Output the [x, y] coordinate of the center of the cell containing the given text.  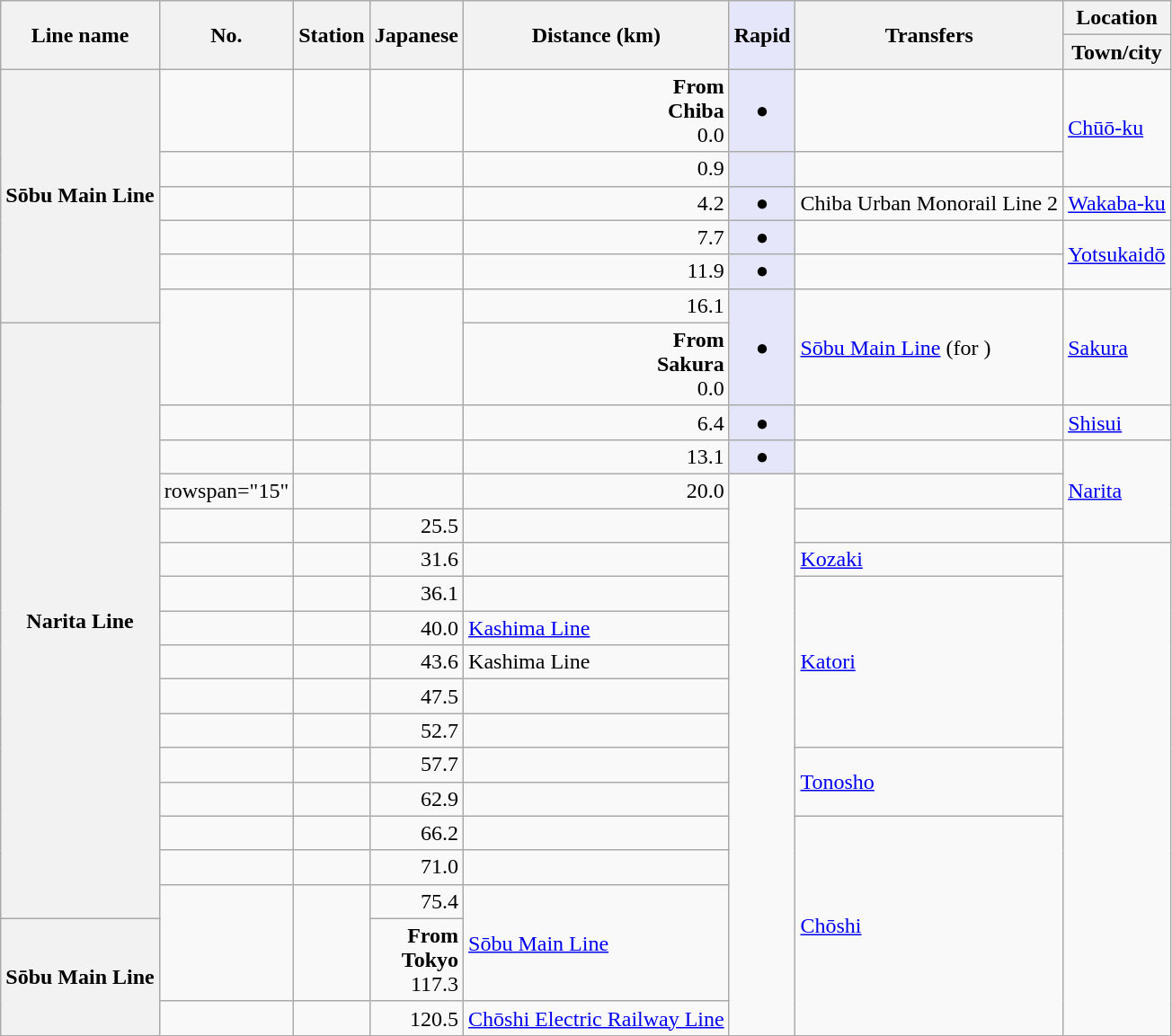
Sakura [1117, 347]
No. [226, 35]
25.5 [416, 526]
4.2 [597, 203]
13.1 [597, 456]
Shisui [1117, 422]
Sōbu Main Line (for ) [929, 347]
120.5 [416, 1018]
20.0 [597, 491]
Transfers [929, 35]
75.4 [416, 901]
FromChiba0.0 [597, 111]
Chiba Urban Monorail Line 2 [929, 203]
Katori [929, 662]
Location [1117, 18]
Distance (km) [597, 35]
7.7 [597, 237]
11.9 [597, 271]
16.1 [597, 305]
Japanese [416, 35]
Chōshi [929, 925]
Chūō-ku [1117, 128]
Yotsukaidō [1117, 254]
Kozaki [929, 560]
Town/city [1117, 52]
Wakaba-ku [1117, 203]
rowspan="15" [226, 491]
43.6 [416, 662]
36.1 [416, 594]
Chōshi Electric Railway Line [597, 1018]
0.9 [597, 169]
66.2 [416, 833]
Tonosho [929, 782]
Narita [1117, 491]
Rapid [762, 35]
57.7 [416, 765]
6.4 [597, 422]
Line name [80, 35]
FromTokyo117.3 [416, 960]
62.9 [416, 799]
71.0 [416, 867]
Narita Line [80, 620]
31.6 [416, 560]
52.7 [416, 731]
Station [332, 35]
47.5 [416, 696]
FromSakura0.0 [597, 364]
40.0 [416, 628]
